Detect which cell encompasses the target text, then output its [X, Y] center coordinate. 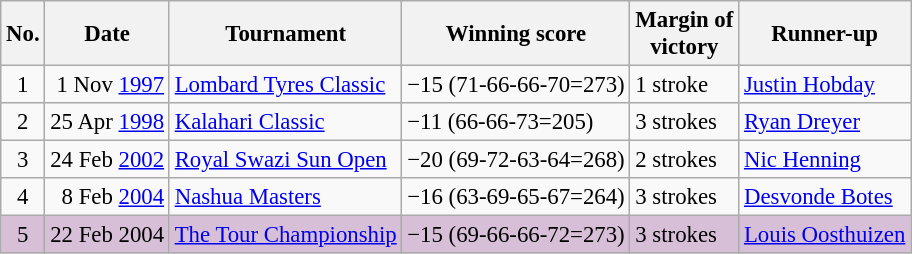
−15 (71-66-66-70=273) [516, 85]
22 Feb 2004 [107, 235]
Runner-up [825, 34]
Royal Swazi Sun Open [286, 160]
5 [23, 235]
4 [23, 197]
Louis Oosthuizen [825, 235]
3 [23, 160]
Nashua Masters [286, 197]
−15 (69-66-66-72=273) [516, 235]
Date [107, 34]
2 [23, 122]
1 stroke [684, 85]
−11 (66-66-73=205) [516, 122]
Lombard Tyres Classic [286, 85]
2 strokes [684, 160]
Winning score [516, 34]
Nic Henning [825, 160]
Margin ofvictory [684, 34]
The Tour Championship [286, 235]
25 Apr 1998 [107, 122]
Kalahari Classic [286, 122]
8 Feb 2004 [107, 197]
Tournament [286, 34]
−16 (63-69-65-67=264) [516, 197]
1 Nov 1997 [107, 85]
Justin Hobday [825, 85]
Desvonde Botes [825, 197]
1 [23, 85]
−20 (69-72-63-64=268) [516, 160]
No. [23, 34]
Ryan Dreyer [825, 122]
24 Feb 2002 [107, 160]
